Provide the (X, Y) coordinate of the cell's center where the given text is located.  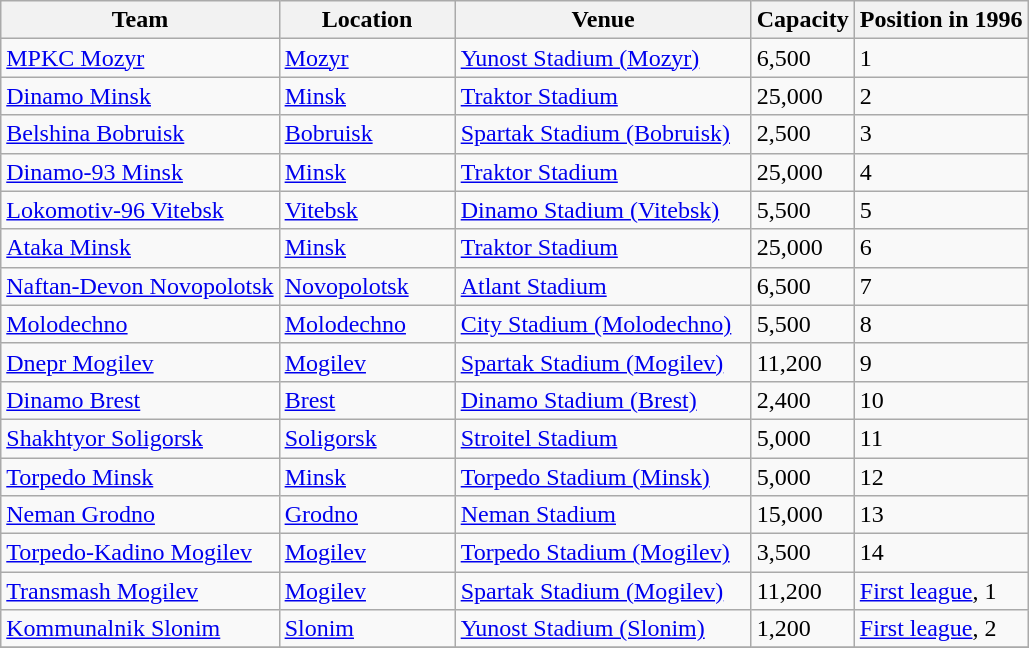
Ataka Minsk (140, 248)
Dinamo Brest (140, 400)
Dinamo-93 Minsk (140, 172)
City Stadium (Molodechno) (603, 324)
Transmash Mogilev (140, 591)
Naftan-Devon Novopolotsk (140, 286)
Torpedo Stadium (Mogilev) (603, 553)
4 (941, 172)
2,400 (802, 400)
Torpedo-Kadino Mogilev (140, 553)
Novopolotsk (367, 286)
3,500 (802, 553)
14 (941, 553)
Capacity (802, 20)
Torpedo Minsk (140, 477)
10 (941, 400)
Bobruisk (367, 134)
15,000 (802, 515)
MPKC Mozyr (140, 58)
Yunost Stadium (Slonim) (603, 629)
2 (941, 96)
Neman Stadium (603, 515)
Location (367, 20)
Yunost Stadium (Mozyr) (603, 58)
11 (941, 438)
First league, 1 (941, 591)
Dnepr Mogilev (140, 362)
1,200 (802, 629)
First league, 2 (941, 629)
Brest (367, 400)
12 (941, 477)
2,500 (802, 134)
1 (941, 58)
9 (941, 362)
Spartak Stadium (Bobruisk) (603, 134)
13 (941, 515)
Slonim (367, 629)
Kommunalnik Slonim (140, 629)
8 (941, 324)
Team (140, 20)
Grodno (367, 515)
Mozyr (367, 58)
Atlant Stadium (603, 286)
Shakhtyor Soligorsk (140, 438)
3 (941, 134)
6 (941, 248)
7 (941, 286)
Torpedo Stadium (Minsk) (603, 477)
Venue (603, 20)
Neman Grodno (140, 515)
Dinamo Stadium (Vitebsk) (603, 210)
Vitebsk (367, 210)
Lokomotiv-96 Vitebsk (140, 210)
5 (941, 210)
Soligorsk (367, 438)
Stroitel Stadium (603, 438)
Belshina Bobruisk (140, 134)
Dinamo Stadium (Brest) (603, 400)
Dinamo Minsk (140, 96)
Position in 1996 (941, 20)
